Search for the cell housing the specified text and yield its [X, Y] center coordinate. 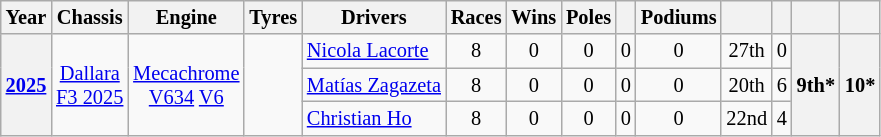
20th [746, 85]
Races [476, 17]
9th* [816, 84]
Matías Zagazeta [374, 85]
DallaraF3 2025 [90, 84]
27th [746, 51]
Drivers [374, 17]
MecachromeV634 V6 [186, 84]
Year [26, 17]
2025 [26, 84]
10* [860, 84]
Christian Ho [374, 118]
Tyres [273, 17]
4 [782, 118]
6 [782, 85]
22nd [746, 118]
Wins [534, 17]
Poles [588, 17]
Chassis [90, 17]
Nicola Lacorte [374, 51]
Engine [186, 17]
Podiums [679, 17]
